Return the [X, Y] coordinate for the center point of the cell that contains the specified text.  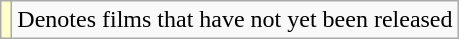
Denotes films that have not yet been released [235, 20]
